Capture the cell that displays the provided text and extract its (x, y) central coordinate. 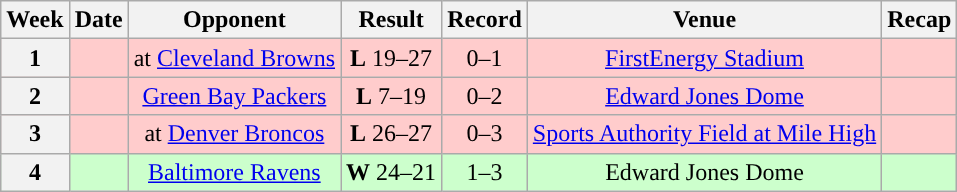
Baltimore Ravens (234, 172)
1–3 (485, 172)
2 (35, 96)
Week (35, 20)
Venue (704, 20)
L 7–19 (392, 96)
Sports Authority Field at Mile High (704, 134)
L 19–27 (392, 58)
3 (35, 134)
4 (35, 172)
Recap (920, 20)
L 26–27 (392, 134)
Record (485, 20)
1 (35, 58)
Opponent (234, 20)
W 24–21 (392, 172)
at Denver Broncos (234, 134)
at Cleveland Browns (234, 58)
0–2 (485, 96)
0–1 (485, 58)
FirstEnergy Stadium (704, 58)
0–3 (485, 134)
Green Bay Packers (234, 96)
Result (392, 20)
Date (98, 20)
